Identify which cell holds the provided text, then report its (x, y) central coordinate. 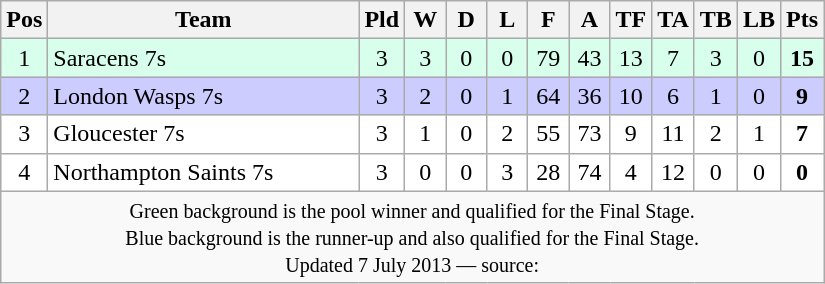
79 (548, 58)
Northampton Saints 7s (204, 172)
A (590, 20)
15 (802, 58)
55 (548, 134)
TB (716, 20)
Team (204, 20)
London Wasps 7s (204, 96)
6 (674, 96)
28 (548, 172)
Pts (802, 20)
Pos (24, 20)
W (426, 20)
13 (631, 58)
L (508, 20)
Pld (382, 20)
TF (631, 20)
Saracens 7s (204, 58)
D (466, 20)
10 (631, 96)
74 (590, 172)
F (548, 20)
43 (590, 58)
12 (674, 172)
LB (758, 20)
TA (674, 20)
36 (590, 96)
11 (674, 134)
64 (548, 96)
Gloucester 7s (204, 134)
73 (590, 134)
